Detect which cell encompasses the target text, then output its (X, Y) center coordinate. 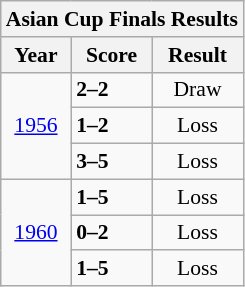
Result (198, 55)
1956 (36, 126)
Asian Cup Finals Results (122, 19)
0–2 (112, 233)
Draw (198, 90)
3–5 (112, 162)
1960 (36, 232)
Year (36, 55)
2–2 (112, 90)
Score (112, 55)
1–2 (112, 126)
